Locate the cell with the specified text and output its [X, Y] center coordinate. 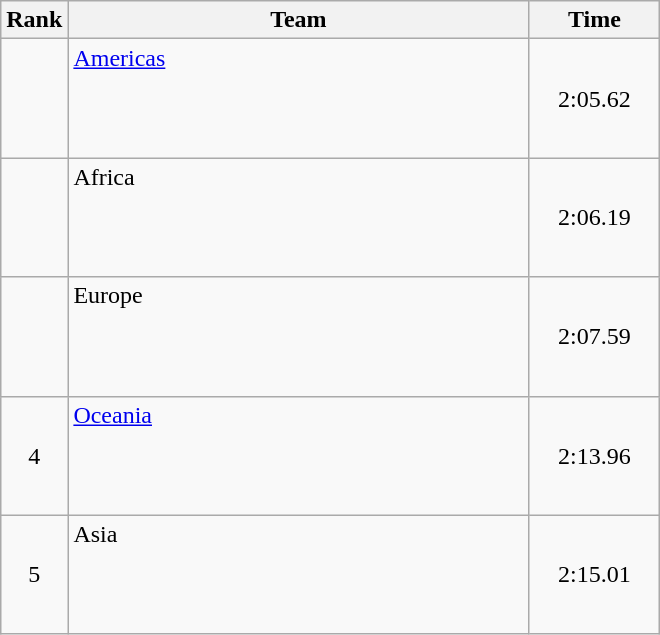
2:06.19 [594, 218]
2:13.96 [594, 456]
2:07.59 [594, 336]
4 [34, 456]
Team [298, 20]
5 [34, 574]
Time [594, 20]
Europe [298, 336]
Americas [298, 98]
Africa [298, 218]
Rank [34, 20]
Oceania [298, 456]
2:05.62 [594, 98]
2:15.01 [594, 574]
Asia [298, 574]
